Detect which cell encompasses the target text, then output its [x, y] center coordinate. 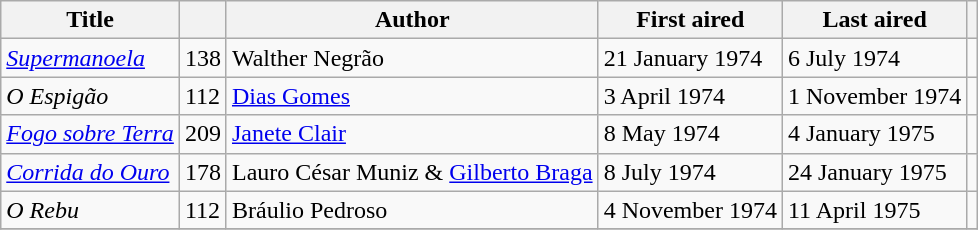
11 April 1975 [874, 210]
O Rebu [90, 210]
4 November 1974 [690, 210]
Supermanoela [90, 58]
138 [202, 58]
Janete Clair [412, 134]
Author [412, 20]
Fogo sobre Terra [90, 134]
Walther Negrão [412, 58]
Dias Gomes [412, 96]
Bráulio Pedroso [412, 210]
209 [202, 134]
178 [202, 172]
Title [90, 20]
Corrida do Ouro [90, 172]
1 November 1974 [874, 96]
O Espigão [90, 96]
21 January 1974 [690, 58]
Last aired [874, 20]
3 April 1974 [690, 96]
First aired [690, 20]
6 July 1974 [874, 58]
24 January 1975 [874, 172]
4 January 1975 [874, 134]
8 July 1974 [690, 172]
8 May 1974 [690, 134]
Lauro César Muniz & Gilberto Braga [412, 172]
